Pinpoint the cell where the given text exists, returning its [X, Y] midpoint coordinate. 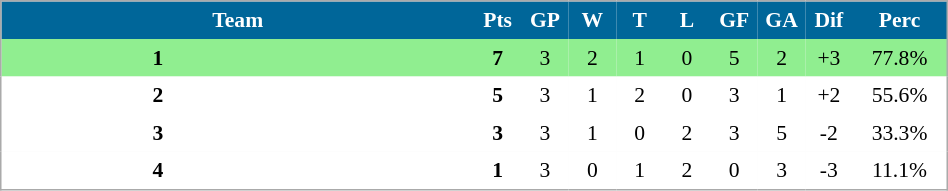
-2 [828, 133]
W [592, 20]
T [640, 20]
+3 [828, 58]
L [686, 20]
-3 [828, 171]
33.3% [900, 133]
Pts [498, 20]
4 [158, 171]
11.1% [900, 171]
Team [238, 20]
GA [782, 20]
GF [734, 20]
55.6% [900, 95]
+2 [828, 95]
Perc [900, 20]
77.8% [900, 58]
Dif [828, 20]
7 [498, 58]
GP [544, 20]
